Return the [x, y] coordinate for the center point of the cell that contains the specified text.  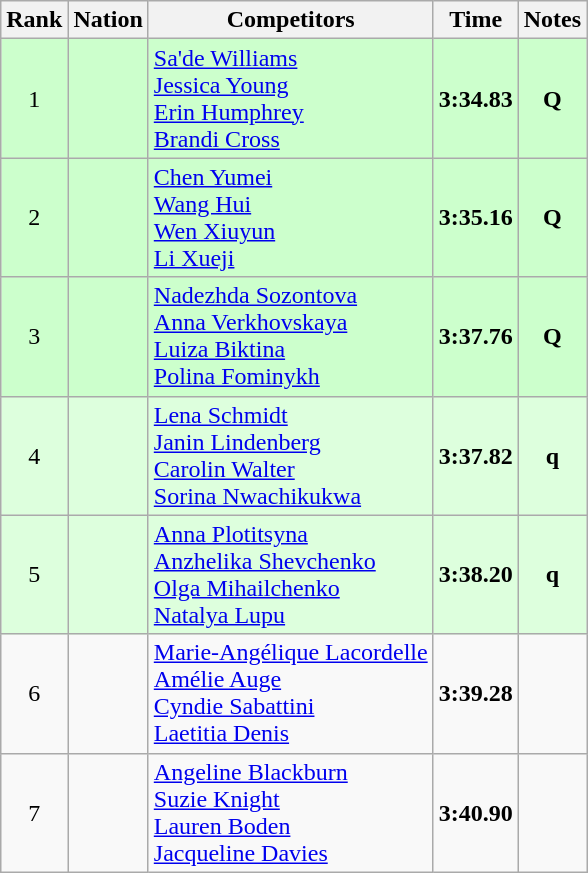
1 [34, 98]
Rank [34, 20]
3:35.16 [476, 218]
4 [34, 456]
3:37.76 [476, 336]
Time [476, 20]
Marie-Angélique LacordelleAmélie AugeCyndie SabattiniLaetitia Denis [290, 694]
Lena SchmidtJanin LindenbergCarolin WalterSorina Nwachikukwa [290, 456]
Nation [108, 20]
Competitors [290, 20]
5 [34, 574]
3:39.28 [476, 694]
Nadezhda SozontovaAnna VerkhovskayaLuiza BiktinaPolina Fominykh [290, 336]
2 [34, 218]
6 [34, 694]
Angeline BlackburnSuzie KnightLauren BodenJacqueline Davies [290, 812]
Chen YumeiWang HuiWen XiuyunLi Xueji [290, 218]
3:34.83 [476, 98]
Sa'de WilliamsJessica YoungErin HumphreyBrandi Cross [290, 98]
3 [34, 336]
7 [34, 812]
3:38.20 [476, 574]
3:40.90 [476, 812]
Anna PlotitsynaAnzhelika ShevchenkoOlga MihailchenkoNatalya Lupu [290, 574]
3:37.82 [476, 456]
Notes [552, 20]
